Scan for the cell matching the given text and deliver its (X, Y) coordinate at center. 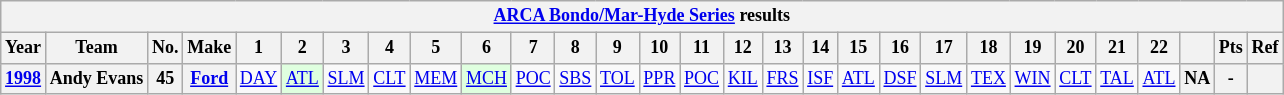
- (1232, 78)
6 (487, 48)
11 (702, 48)
21 (1117, 48)
FRS (782, 78)
45 (166, 78)
9 (618, 48)
DSF (900, 78)
NA (1198, 78)
4 (390, 48)
Make (210, 48)
TEX (989, 78)
Year (24, 48)
TAL (1117, 78)
2 (303, 48)
TOL (618, 78)
Ford (210, 78)
22 (1159, 48)
MEM (436, 78)
15 (858, 48)
MCH (487, 78)
8 (576, 48)
13 (782, 48)
KIL (742, 78)
3 (346, 48)
16 (900, 48)
Ref (1265, 48)
Pts (1232, 48)
5 (436, 48)
Team (96, 48)
19 (1032, 48)
7 (533, 48)
Andy Evans (96, 78)
ARCA Bondo/Mar-Hyde Series results (642, 16)
ISF (820, 78)
18 (989, 48)
10 (660, 48)
SBS (576, 78)
1 (259, 48)
12 (742, 48)
1998 (24, 78)
DAY (259, 78)
No. (166, 48)
20 (1076, 48)
14 (820, 48)
PPR (660, 78)
WIN (1032, 78)
17 (944, 48)
